Pinpoint the cell where the given text exists, returning its [x, y] midpoint coordinate. 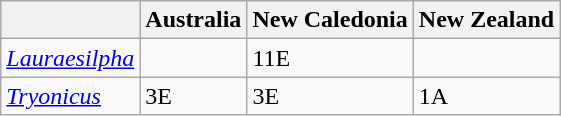
New Zealand [486, 20]
New Caledonia [330, 20]
Australia [194, 20]
Lauraesilpha [70, 58]
11E [330, 58]
Tryonicus [70, 96]
1A [486, 96]
